Return (x, y) of the center of cell containing provided text 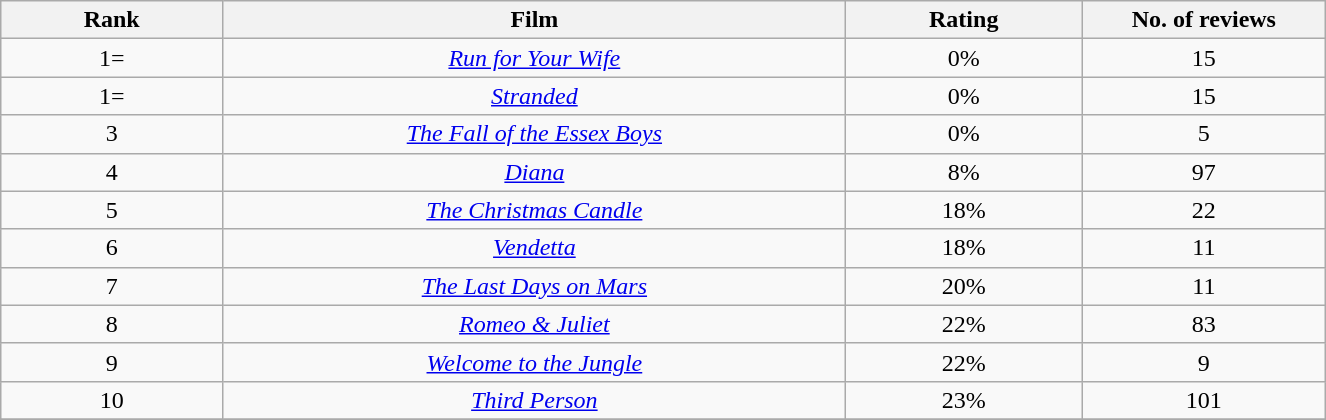
Vendetta (534, 248)
Run for Your Wife (534, 58)
4 (112, 172)
23% (964, 400)
The Christmas Candle (534, 210)
83 (1204, 324)
The Last Days on Mars (534, 286)
Rating (964, 20)
97 (1204, 172)
Stranded (534, 96)
20% (964, 286)
8% (964, 172)
Rank (112, 20)
6 (112, 248)
Third Person (534, 400)
No. of reviews (1204, 20)
Film (534, 20)
8 (112, 324)
Romeo & Juliet (534, 324)
101 (1204, 400)
22 (1204, 210)
10 (112, 400)
Diana (534, 172)
7 (112, 286)
3 (112, 134)
The Fall of the Essex Boys (534, 134)
Welcome to the Jungle (534, 362)
